Extract the [X, Y] coordinate from the center of the cell holding the provided text.  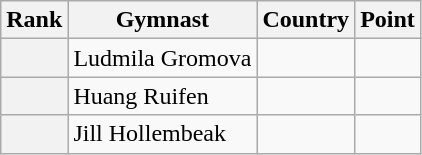
Ludmila Gromova [162, 58]
Jill Hollembeak [162, 134]
Point [388, 20]
Rank [34, 20]
Huang Ruifen [162, 96]
Gymnast [162, 20]
Country [306, 20]
